Detect which cell encompasses the target text, then output its (x, y) center coordinate. 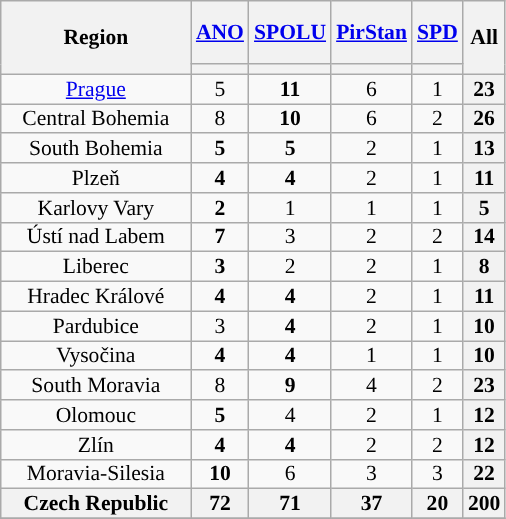
SPOLU (290, 32)
9 (290, 386)
All (484, 38)
Vysočina (96, 356)
200 (484, 504)
Moravia-Silesia (96, 474)
ANO (220, 32)
Ústí nad Labem (96, 237)
7 (220, 237)
72 (220, 504)
South Bohemia (96, 149)
SPD (438, 32)
Plzeň (96, 178)
Region (96, 38)
71 (290, 504)
Olomouc (96, 415)
Prague (96, 89)
37 (372, 504)
Zlín (96, 445)
PirStan (372, 32)
South Moravia (96, 386)
Czech Republic (96, 504)
20 (438, 504)
Liberec (96, 267)
Hradec Králové (96, 297)
Pardubice (96, 326)
Karlovy Vary (96, 208)
22 (484, 474)
Central Bohemia (96, 119)
14 (484, 237)
13 (484, 149)
26 (484, 119)
